Detect which cell encompasses the target text, then output its [X, Y] center coordinate. 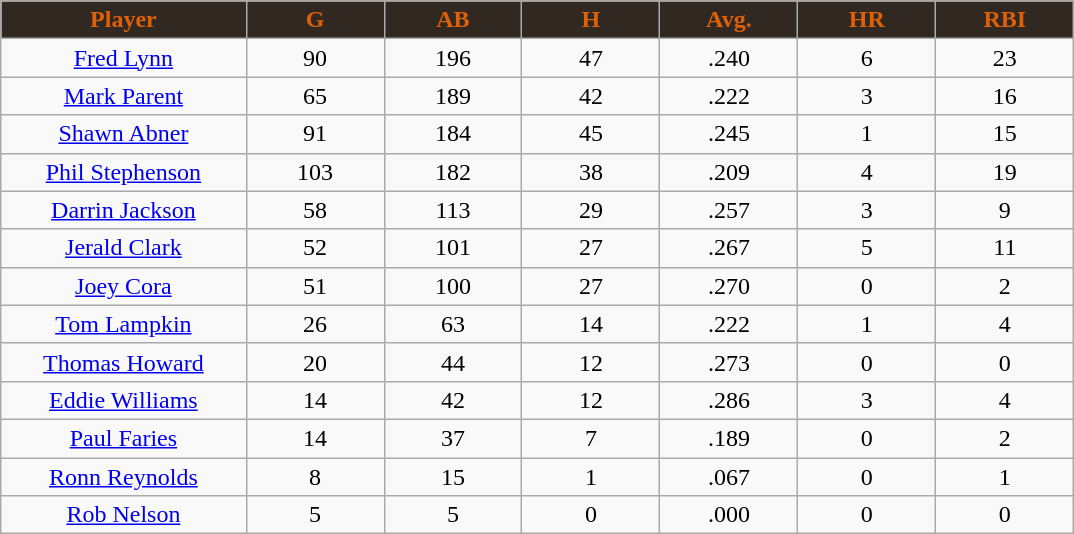
Shawn Abner [124, 134]
.067 [729, 477]
Phil Stephenson [124, 172]
182 [453, 172]
G [315, 20]
38 [591, 172]
47 [591, 58]
.209 [729, 172]
91 [315, 134]
.286 [729, 400]
Joey Cora [124, 286]
.000 [729, 515]
.267 [729, 248]
Fred Lynn [124, 58]
Rob Nelson [124, 515]
Ronn Reynolds [124, 477]
Player [124, 20]
100 [453, 286]
196 [453, 58]
Thomas Howard [124, 362]
.257 [729, 210]
90 [315, 58]
Tom Lampkin [124, 324]
.273 [729, 362]
26 [315, 324]
37 [453, 438]
7 [591, 438]
23 [1005, 58]
.245 [729, 134]
65 [315, 96]
51 [315, 286]
103 [315, 172]
45 [591, 134]
189 [453, 96]
52 [315, 248]
8 [315, 477]
Darrin Jackson [124, 210]
RBI [1005, 20]
6 [867, 58]
20 [315, 362]
16 [1005, 96]
184 [453, 134]
AB [453, 20]
Jerald Clark [124, 248]
Paul Faries [124, 438]
11 [1005, 248]
.189 [729, 438]
19 [1005, 172]
HR [867, 20]
9 [1005, 210]
H [591, 20]
29 [591, 210]
44 [453, 362]
Mark Parent [124, 96]
.270 [729, 286]
113 [453, 210]
101 [453, 248]
.240 [729, 58]
58 [315, 210]
Avg. [729, 20]
Eddie Williams [124, 400]
63 [453, 324]
